Detect which cell encompasses the target text, then output its [x, y] center coordinate. 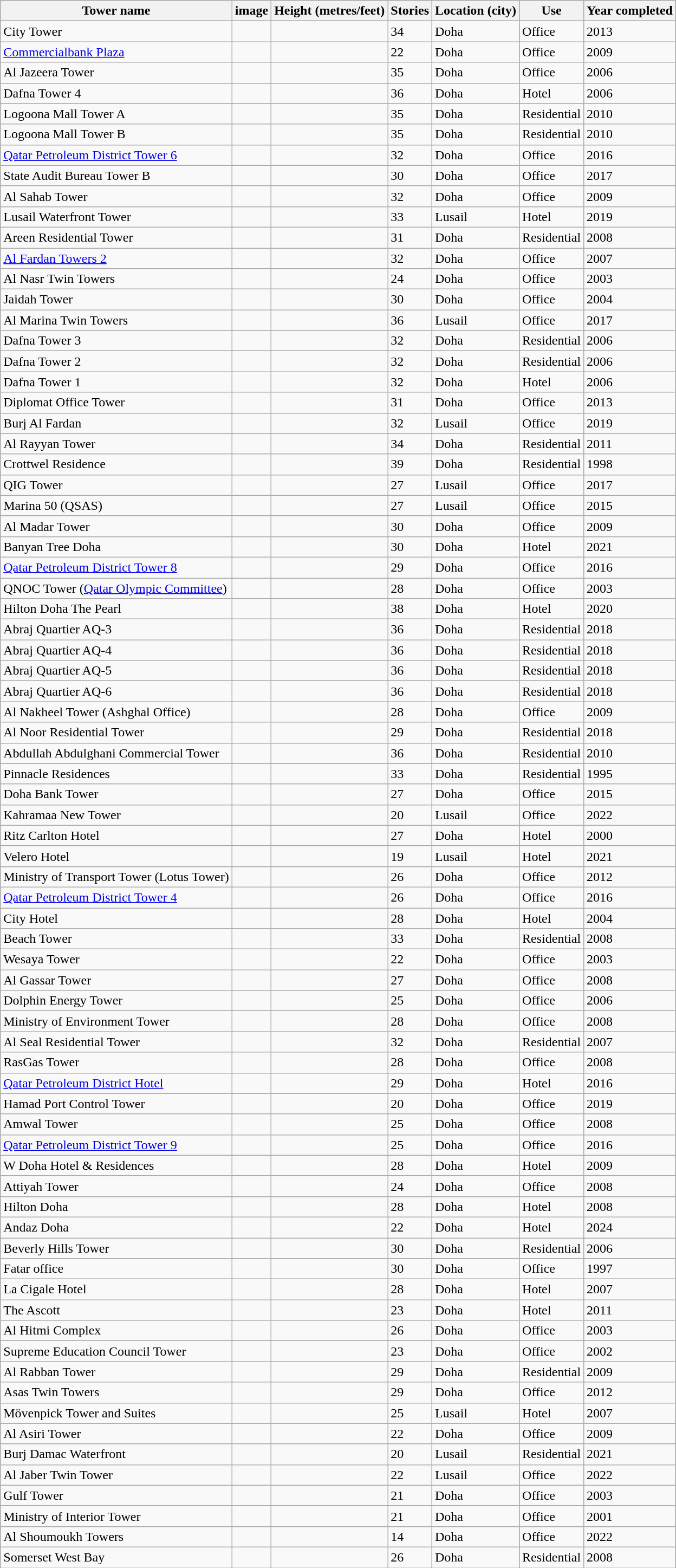
Height (metres/feet) [329, 11]
Hilton Doha [116, 1207]
Dafna Tower 3 [116, 341]
Al Seal Residential Tower [116, 1042]
Areen Residential Tower [116, 237]
Abraj Quartier AQ-6 [116, 691]
Al Jazeera Tower [116, 73]
Ministry of Environment Tower [116, 1021]
Pinnacle Residences [116, 774]
Logoona Mall Tower B [116, 134]
14 [410, 1537]
Mövenpick Tower and Suites [116, 1413]
Logoona Mall Tower A [116, 114]
Year completed [630, 11]
State Audit Bureau Tower B [116, 176]
Dafna Tower 2 [116, 361]
Tower name [116, 11]
Stories [410, 11]
Hamad Port Control Tower [116, 1104]
Al Fardan Towers 2 [116, 258]
Ministry of Transport Tower (Lotus Tower) [116, 877]
image [251, 11]
Qatar Petroleum District Tower 4 [116, 897]
1995 [630, 774]
Beach Tower [116, 939]
The Ascott [116, 1310]
2002 [630, 1351]
Qatar Petroleum District Hotel [116, 1083]
Burj Damac Waterfront [116, 1454]
Qatar Petroleum District Tower 9 [116, 1145]
QIG Tower [116, 485]
W Doha Hotel & Residences [116, 1165]
Qatar Petroleum District Tower 6 [116, 155]
Somerset West Bay [116, 1557]
19 [410, 856]
QNOC Tower (Qatar Olympic Committee) [116, 588]
Hilton Doha The Pearl [116, 609]
Supreme Education Council Tower [116, 1351]
Qatar Petroleum District Tower 8 [116, 567]
Lusail Waterfront Tower [116, 217]
Doha Bank Tower [116, 794]
Commercialbank Plaza [116, 52]
Diplomat Office Tower [116, 403]
Dafna Tower 1 [116, 382]
Abraj Quartier AQ-3 [116, 630]
2001 [630, 1516]
Al Rabban Tower [116, 1372]
Al Asiri Tower [116, 1434]
Gulf Tower [116, 1495]
39 [410, 464]
Al Jaber Twin Tower [116, 1475]
Kahramaa New Tower [116, 815]
Al Gassar Tower [116, 980]
38 [410, 609]
Asas Twin Towers [116, 1392]
Dafna Tower 4 [116, 93]
1998 [630, 464]
Amwal Tower [116, 1124]
La Cigale Hotel [116, 1290]
Jaidah Tower [116, 300]
Abraj Quartier AQ-4 [116, 650]
Al Nasr Twin Towers [116, 279]
Al Shoumoukh Towers [116, 1537]
Crottwel Residence [116, 464]
Use [551, 11]
Attiyah Tower [116, 1186]
Fatar office [116, 1269]
Abdullah Abdulghani Commercial Tower [116, 753]
Dolphin Energy Tower [116, 1001]
1997 [630, 1269]
Al Rayyan Tower [116, 444]
Al Madar Tower [116, 526]
Ritz Carlton Hotel [116, 835]
Abraj Quartier AQ-5 [116, 671]
Al Nakheel Tower (Ashghal Office) [116, 712]
City Hotel [116, 918]
Beverly Hills Tower [116, 1248]
Burj Al Fardan [116, 423]
Location (city) [476, 11]
Andaz Doha [116, 1227]
Al Sahab Tower [116, 196]
Banyan Tree Doha [116, 547]
2000 [630, 835]
Velero Hotel [116, 856]
City Tower [116, 31]
Al Noor Residential Tower [116, 733]
Al Marina Twin Towers [116, 320]
Ministry of Interior Tower [116, 1516]
2024 [630, 1227]
Wesaya Tower [116, 960]
RasGas Tower [116, 1062]
Marina 50 (QSAS) [116, 506]
Al Hitmi Complex [116, 1331]
2020 [630, 609]
